Identify which cell holds the provided text, then report its (X, Y) central coordinate. 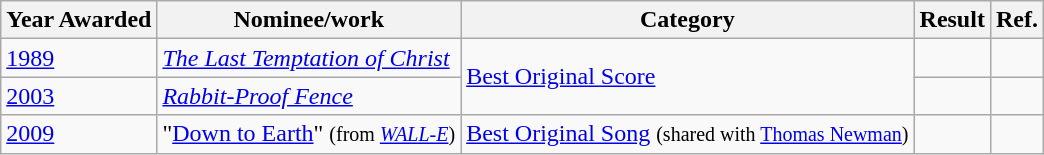
Best Original Score (688, 77)
Nominee/work (309, 20)
Best Original Song (shared with Thomas Newman) (688, 134)
1989 (79, 58)
2009 (79, 134)
The Last Temptation of Christ (309, 58)
"Down to Earth" (from WALL-E) (309, 134)
2003 (79, 96)
Year Awarded (79, 20)
Category (688, 20)
Rabbit-Proof Fence (309, 96)
Result (952, 20)
Ref. (1016, 20)
